Return [x, y] of the center of cell containing provided text 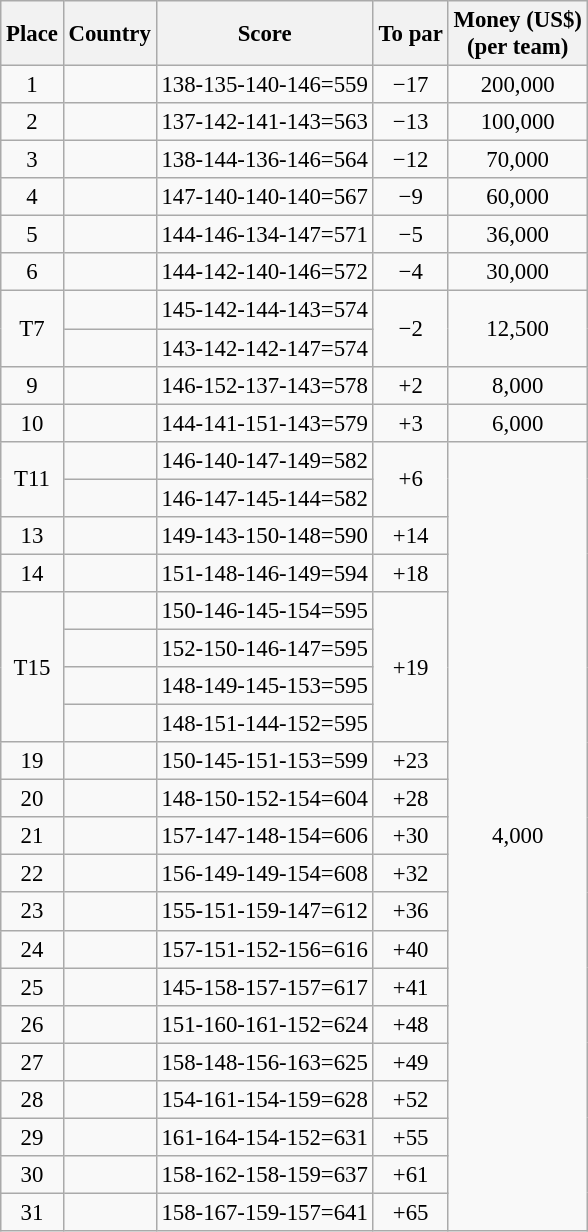
+3 [410, 423]
200,000 [518, 85]
−13 [410, 122]
−4 [410, 273]
21 [32, 836]
138-135-140-146=559 [264, 85]
3 [32, 160]
157-151-152-156=616 [264, 949]
23 [32, 912]
148-151-144-152=595 [264, 724]
10 [32, 423]
144-142-140-146=572 [264, 273]
6 [32, 273]
155-151-159-147=612 [264, 912]
144-146-134-147=571 [264, 235]
29 [32, 1137]
146-140-147-149=582 [264, 460]
−12 [410, 160]
151-148-146-149=594 [264, 573]
Score [264, 34]
143-142-142-147=574 [264, 348]
148-150-152-154=604 [264, 799]
To par [410, 34]
−2 [410, 328]
+32 [410, 874]
148-149-145-153=595 [264, 686]
+65 [410, 1212]
+19 [410, 667]
19 [32, 761]
20 [32, 799]
60,000 [518, 197]
4 [32, 197]
−5 [410, 235]
T11 [32, 478]
Money (US$)(per team) [518, 34]
149-143-150-148=590 [264, 536]
152-150-146-147=595 [264, 648]
+18 [410, 573]
13 [32, 536]
8,000 [518, 385]
+28 [410, 799]
150-145-151-153=599 [264, 761]
146-147-145-144=582 [264, 498]
−17 [410, 85]
31 [32, 1212]
6,000 [518, 423]
156-149-149-154=608 [264, 874]
154-161-154-159=628 [264, 1100]
145-158-157-157=617 [264, 987]
137-142-141-143=563 [264, 122]
−9 [410, 197]
157-147-148-154=606 [264, 836]
12,500 [518, 328]
+23 [410, 761]
4,000 [518, 836]
+41 [410, 987]
9 [32, 385]
24 [32, 949]
25 [32, 987]
151-160-161-152=624 [264, 1024]
144-141-151-143=579 [264, 423]
Country [110, 34]
T15 [32, 667]
1 [32, 85]
100,000 [518, 122]
36,000 [518, 235]
30 [32, 1175]
2 [32, 122]
145-142-144-143=574 [264, 310]
+30 [410, 836]
+14 [410, 536]
+49 [410, 1062]
138-144-136-146=564 [264, 160]
T7 [32, 328]
26 [32, 1024]
+48 [410, 1024]
158-148-156-163=625 [264, 1062]
+52 [410, 1100]
158-162-158-159=637 [264, 1175]
158-167-159-157=641 [264, 1212]
+55 [410, 1137]
+6 [410, 478]
70,000 [518, 160]
5 [32, 235]
+40 [410, 949]
146-152-137-143=578 [264, 385]
147-140-140-140=567 [264, 197]
+36 [410, 912]
27 [32, 1062]
Place [32, 34]
30,000 [518, 273]
28 [32, 1100]
161-164-154-152=631 [264, 1137]
+61 [410, 1175]
14 [32, 573]
22 [32, 874]
150-146-145-154=595 [264, 611]
+2 [410, 385]
